Capture the cell that displays the provided text and extract its (x, y) central coordinate. 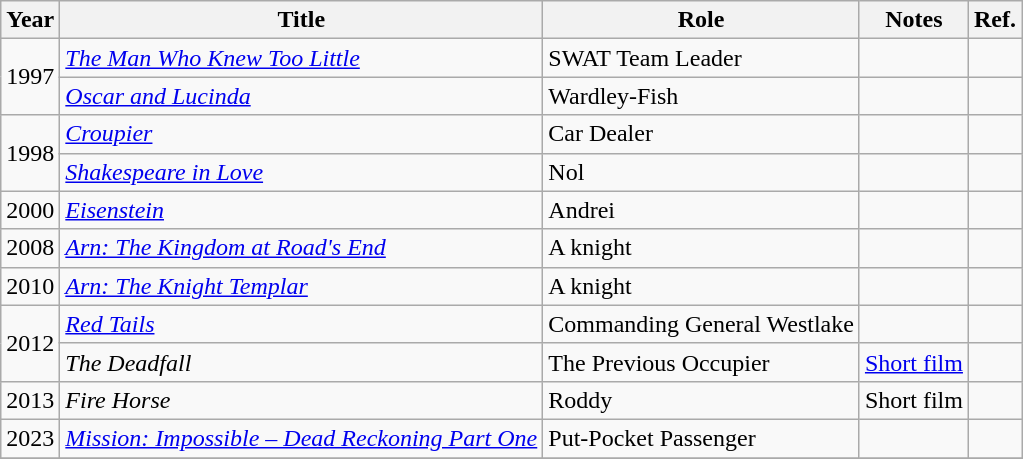
2013 (30, 400)
2000 (30, 210)
2008 (30, 248)
Put-Pocket Passenger (702, 438)
The Previous Occupier (702, 362)
Title (302, 20)
Arn: The Knight Templar (302, 286)
2010 (30, 286)
Shakespeare in Love (302, 172)
Nol (702, 172)
The Deadfall (302, 362)
Wardley-Fish (702, 96)
Ref. (994, 20)
Notes (914, 20)
Arn: The Kingdom at Road's End (302, 248)
Commanding General Westlake (702, 324)
Croupier (302, 134)
Roddy (702, 400)
Car Dealer (702, 134)
1997 (30, 77)
Eisenstein (302, 210)
Year (30, 20)
Andrei (702, 210)
1998 (30, 153)
SWAT Team Leader (702, 58)
2012 (30, 343)
Mission: Impossible – Dead Reckoning Part One (302, 438)
Red Tails (302, 324)
The Man Who Knew Too Little (302, 58)
Oscar and Lucinda (302, 96)
2023 (30, 438)
Role (702, 20)
Fire Horse (302, 400)
